Find where the given text appears and provide that cell's center as [x, y] coordinate. 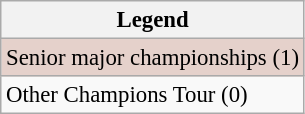
Other Champions Tour (0) [153, 95]
Legend [153, 20]
Senior major championships (1) [153, 58]
